Provide the (X, Y) coordinate of the cell's center where the given text is located.  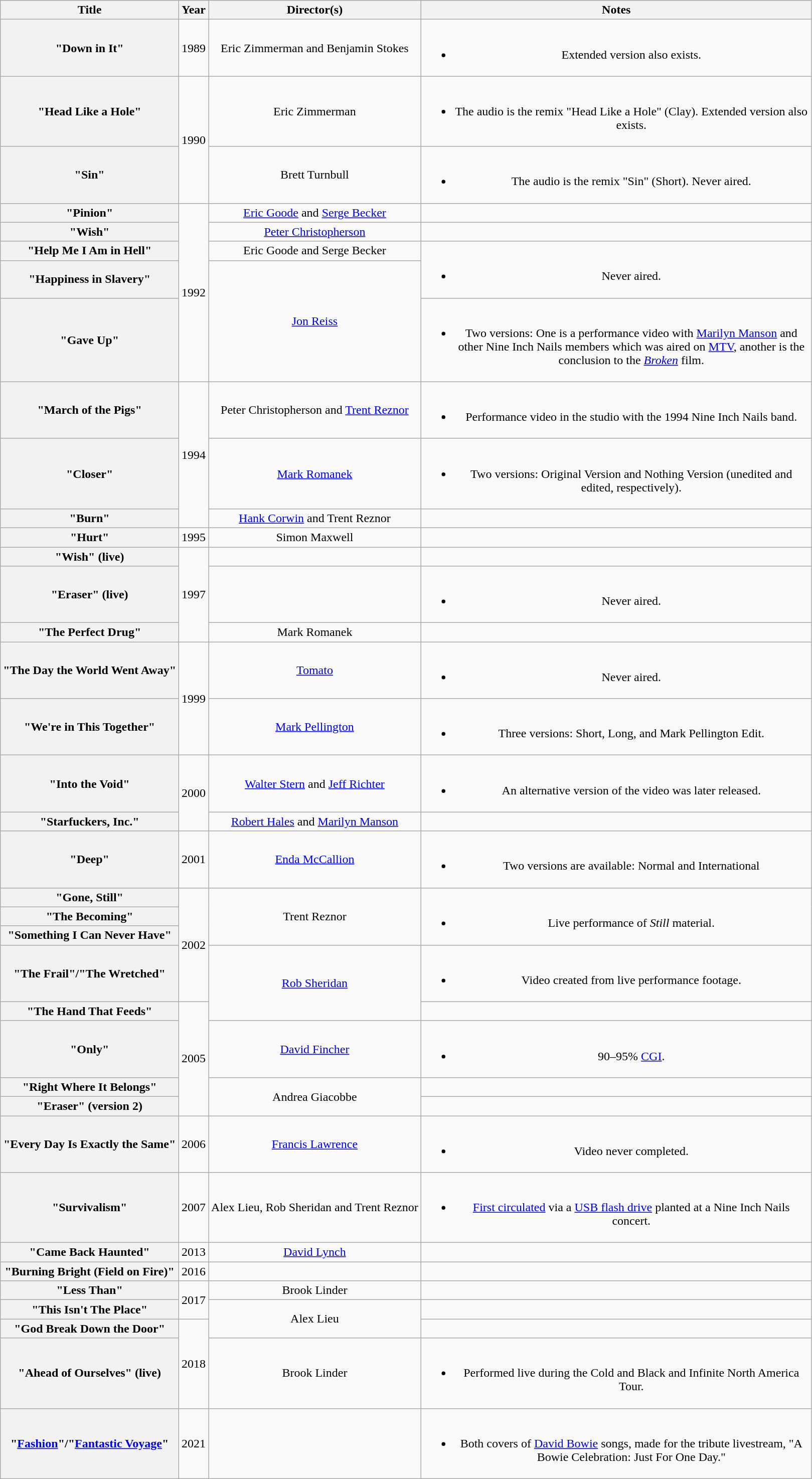
Alex Lieu, Rob Sheridan and Trent Reznor (315, 1208)
Extended version also exists. (616, 48)
Two versions are available: Normal and International (616, 860)
Video never completed. (616, 1143)
"This Isn't The Place" (90, 1309)
Hank Corwin and Trent Reznor (315, 518)
"March of the Pigs" (90, 410)
"Survivalism" (90, 1208)
"Something I Can Never Have" (90, 935)
"Only" (90, 1049)
The audio is the remix "Head Like a Hole" (Clay). Extended version also exists. (616, 111)
2000 (194, 793)
"Eraser" (live) (90, 595)
Walter Stern and Jeff Richter (315, 783)
1989 (194, 48)
Performance video in the studio with the 1994 Nine Inch Nails band. (616, 410)
Notes (616, 10)
1995 (194, 537)
"The Frail"/"The Wretched" (90, 973)
"Pinion" (90, 213)
"God Break Down the Door" (90, 1329)
"Deep" (90, 860)
Mark Pellington (315, 727)
Director(s) (315, 10)
Robert Hales and Marilyn Manson (315, 821)
"We're in This Together" (90, 727)
Three versions: Short, Long, and Mark Pellington Edit. (616, 727)
"Starfuckers, Inc." (90, 821)
2017 (194, 1300)
Francis Lawrence (315, 1143)
Peter Christopherson (315, 232)
Live performance of Still material. (616, 916)
2018 (194, 1364)
Alex Lieu (315, 1319)
1999 (194, 699)
"The Hand That Feeds" (90, 1011)
"The Becoming" (90, 916)
"Less Than" (90, 1290)
"Wish" (live) (90, 556)
Both covers of David Bowie songs, made for the tribute livestream, "A Bowie Celebration: Just For One Day." (616, 1443)
Enda McCallion (315, 860)
The audio is the remix "Sin" (Short). Never aired. (616, 175)
Simon Maxwell (315, 537)
"Wish" (90, 232)
"Happiness in Slavery" (90, 279)
1990 (194, 139)
"The Day the World Went Away" (90, 670)
Rob Sheridan (315, 983)
2016 (194, 1271)
2002 (194, 945)
"The Perfect Drug" (90, 632)
2013 (194, 1252)
Eric Zimmerman (315, 111)
"Head Like a Hole" (90, 111)
"Ahead of Ourselves" (live) (90, 1373)
"Eraser" (version 2) (90, 1106)
1994 (194, 454)
"Hurt" (90, 537)
"Right Where It Belongs" (90, 1087)
Year (194, 10)
Title (90, 10)
David Fincher (315, 1049)
2021 (194, 1443)
"Fashion"/"Fantastic Voyage" (90, 1443)
2007 (194, 1208)
"Came Back Haunted" (90, 1252)
Performed live during the Cold and Black and Infinite North America Tour. (616, 1373)
Eric Zimmerman and Benjamin Stokes (315, 48)
Brett Turnbull (315, 175)
90–95% CGI. (616, 1049)
"Every Day Is Exactly the Same" (90, 1143)
"Sin" (90, 175)
"Down in It" (90, 48)
An alternative version of the video was later released. (616, 783)
Peter Christopherson and Trent Reznor (315, 410)
2001 (194, 860)
"Gone, Still" (90, 897)
"Into the Void" (90, 783)
Video created from live performance footage. (616, 973)
1992 (194, 292)
1997 (194, 594)
Two versions: Original Version and Nothing Version (unedited and edited, respectively). (616, 473)
2005 (194, 1058)
Jon Reiss (315, 321)
Andrea Giacobbe (315, 1096)
First circulated via a USB flash drive planted at a Nine Inch Nails concert. (616, 1208)
"Burning Bright (Field on Fire)" (90, 1271)
"Gave Up" (90, 340)
2006 (194, 1143)
"Burn" (90, 518)
Trent Reznor (315, 916)
"Help Me I Am in Hell" (90, 251)
"Closer" (90, 473)
Tomato (315, 670)
David Lynch (315, 1252)
